Locate the cell with the specified text and output its [X, Y] center coordinate. 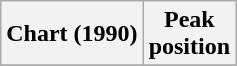
Peak position [189, 34]
Chart (1990) [72, 34]
